Detect which cell encompasses the target text, then output its [x, y] center coordinate. 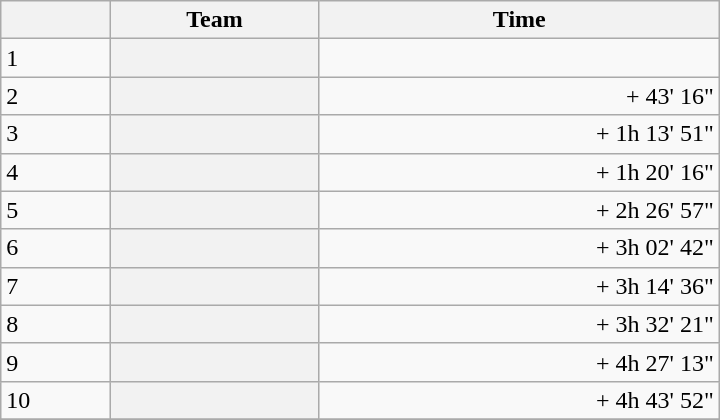
Team [215, 20]
+ 4h 27' 13" [519, 362]
8 [56, 324]
+ 3h 32' 21" [519, 324]
9 [56, 362]
+ 1h 20' 16" [519, 172]
+ 43' 16" [519, 96]
1 [56, 58]
10 [56, 400]
+ 1h 13' 51" [519, 134]
Time [519, 20]
3 [56, 134]
4 [56, 172]
5 [56, 210]
6 [56, 248]
+ 3h 02' 42" [519, 248]
2 [56, 96]
7 [56, 286]
+ 4h 43' 52" [519, 400]
+ 3h 14' 36" [519, 286]
+ 2h 26' 57" [519, 210]
